Extract the (x, y) coordinate from the center of the cell holding the provided text.  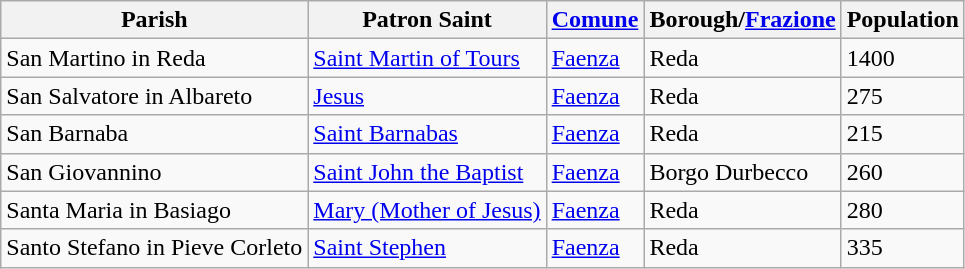
San Salvatore in Albareto (154, 96)
335 (902, 248)
San Barnaba (154, 134)
Santo Stefano in Pieve Corleto (154, 248)
Population (902, 20)
Saint John the Baptist (427, 172)
280 (902, 210)
Borgo Durbecco (742, 172)
260 (902, 172)
Jesus (427, 96)
Saint Stephen (427, 248)
Borough/Frazione (742, 20)
Patron Saint (427, 20)
Santa Maria in Basiago (154, 210)
Saint Martin of Tours (427, 58)
275 (902, 96)
San Martino in Reda (154, 58)
San Giovannino (154, 172)
215 (902, 134)
Mary (Mother of Jesus) (427, 210)
Comune (595, 20)
Parish (154, 20)
1400 (902, 58)
Saint Barnabas (427, 134)
